Return [X, Y] of the center of cell containing provided text 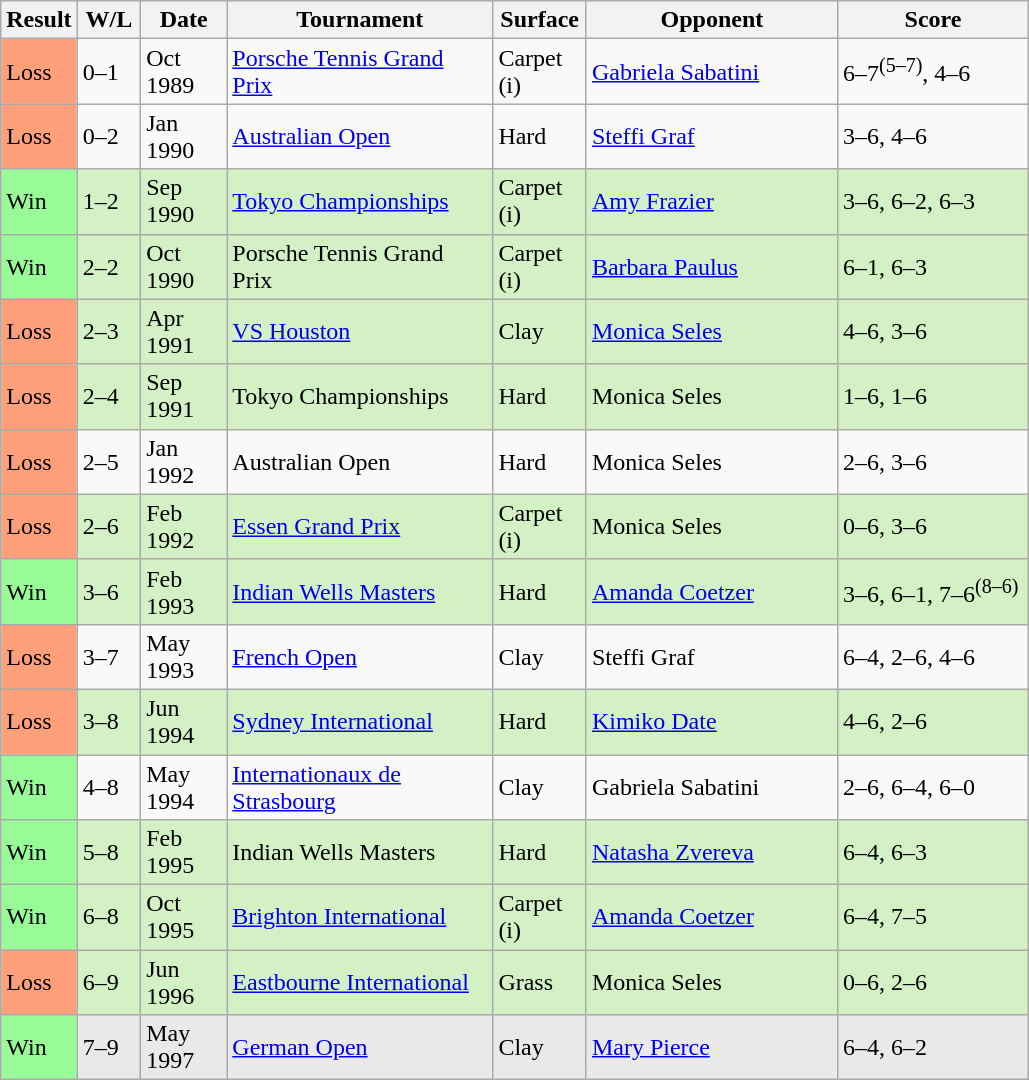
Sep 1991 [184, 396]
6–1, 6–3 [932, 266]
3–8 [109, 722]
Sep 1990 [184, 202]
6–9 [109, 982]
2–6 [109, 526]
Score [932, 20]
4–6, 3–6 [932, 332]
Feb 1993 [184, 592]
6–4, 2–6, 4–6 [932, 656]
Result [39, 20]
Jan 1992 [184, 462]
Internationaux de Strasbourg [360, 786]
Apr 1991 [184, 332]
May 1993 [184, 656]
3–6 [109, 592]
0–1 [109, 72]
7–9 [109, 1048]
6–8 [109, 918]
6–4, 6–3 [932, 852]
Natasha Zvereva [712, 852]
Opponent [712, 20]
Sydney International [360, 722]
3–7 [109, 656]
Oct 1995 [184, 918]
6–7(5–7), 4–6 [932, 72]
Feb 1992 [184, 526]
Oct 1990 [184, 266]
Grass [540, 982]
4–6, 2–6 [932, 722]
W/L [109, 20]
German Open [360, 1048]
May 1997 [184, 1048]
5–8 [109, 852]
3–6, 4–6 [932, 136]
Feb 1995 [184, 852]
Jan 1990 [184, 136]
6–4, 6–2 [932, 1048]
Essen Grand Prix [360, 526]
Jun 1994 [184, 722]
2–5 [109, 462]
3–6, 6–2, 6–3 [932, 202]
1–2 [109, 202]
Barbara Paulus [712, 266]
Surface [540, 20]
6–4, 7–5 [932, 918]
0–6, 2–6 [932, 982]
Kimiko Date [712, 722]
Eastbourne International [360, 982]
French Open [360, 656]
Brighton International [360, 918]
0–2 [109, 136]
0–6, 3–6 [932, 526]
2–4 [109, 396]
2–2 [109, 266]
2–3 [109, 332]
4–8 [109, 786]
May 1994 [184, 786]
Jun 1996 [184, 982]
Tournament [360, 20]
VS Houston [360, 332]
2–6, 6–4, 6–0 [932, 786]
Amy Frazier [712, 202]
Mary Pierce [712, 1048]
1–6, 1–6 [932, 396]
Oct 1989 [184, 72]
3–6, 6–1, 7–6(8–6) [932, 592]
Date [184, 20]
2–6, 3–6 [932, 462]
